Scan for the cell matching the given text and deliver its [X, Y] coordinate at center. 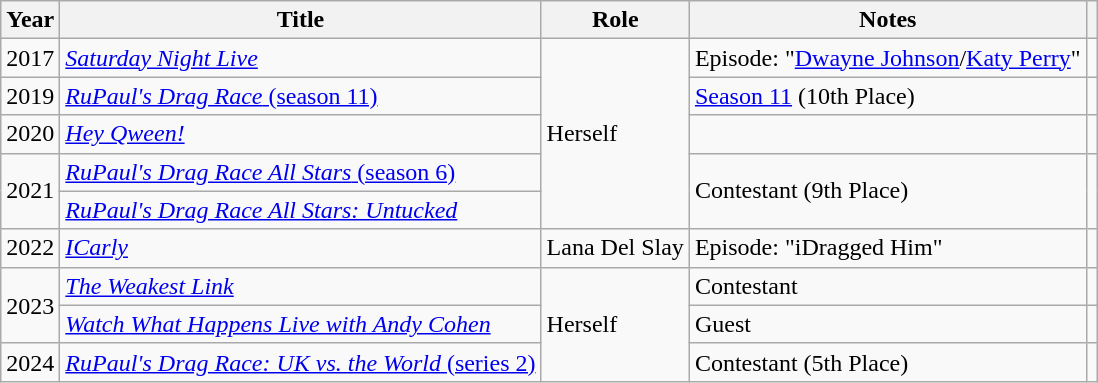
Contestant (5th Place) [888, 362]
RuPaul's Drag Race All Stars: Untucked [300, 210]
Notes [888, 20]
2020 [30, 134]
RuPaul's Drag Race All Stars (season 6) [300, 172]
2022 [30, 248]
2021 [30, 191]
2017 [30, 58]
The Weakest Link [300, 286]
ICarly [300, 248]
Episode: "Dwayne Johnson/Katy Perry" [888, 58]
Lana Del Slay [615, 248]
Role [615, 20]
RuPaul's Drag Race: UK vs. the World (series 2) [300, 362]
2023 [30, 305]
Guest [888, 324]
2019 [30, 96]
Hey Qween! [300, 134]
Season 11 (10th Place) [888, 96]
RuPaul's Drag Race (season 11) [300, 96]
Contestant (9th Place) [888, 191]
Contestant [888, 286]
Watch What Happens Live with Andy Cohen [300, 324]
Episode: "iDragged Him" [888, 248]
2024 [30, 362]
Saturday Night Live [300, 58]
Year [30, 20]
Title [300, 20]
